Search for the cell housing the specified text and yield its (X, Y) center coordinate. 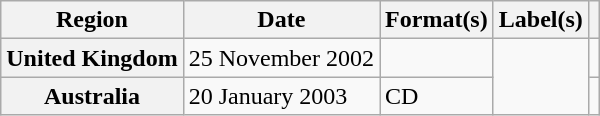
Date (281, 20)
Format(s) (437, 20)
United Kingdom (92, 58)
Label(s) (540, 20)
Region (92, 20)
Australia (92, 96)
CD (437, 96)
25 November 2002 (281, 58)
20 January 2003 (281, 96)
